Locate the cell with the specified text and output its (X, Y) center coordinate. 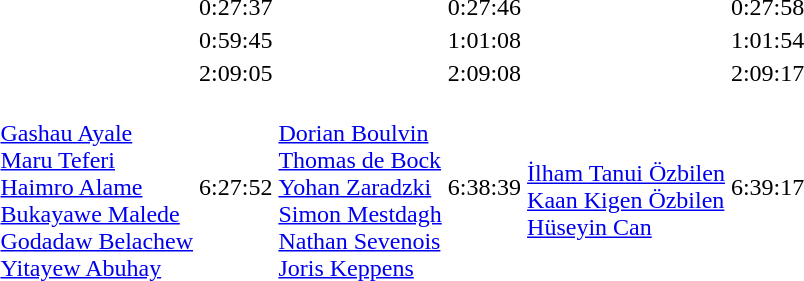
2:09:08 (484, 73)
0:59:45 (236, 40)
2:09:05 (236, 73)
1:01:08 (484, 40)
